Search for the cell housing the specified text and yield its [x, y] center coordinate. 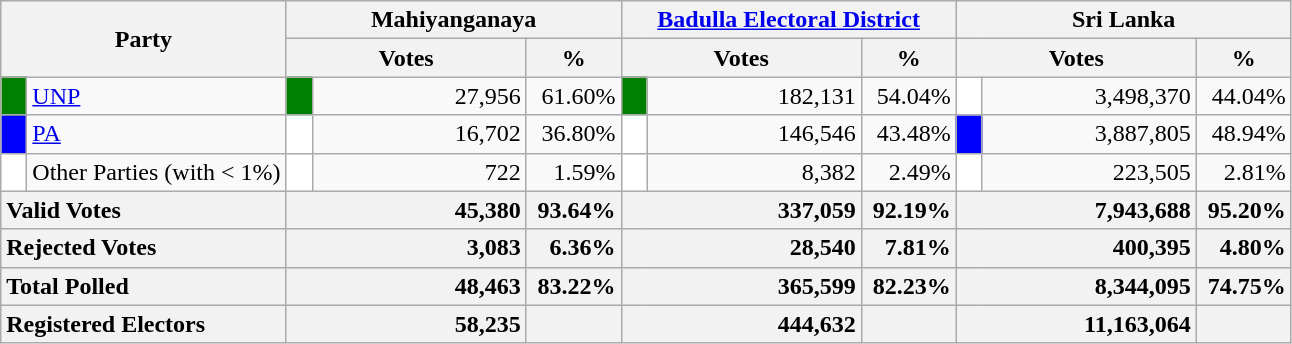
1.59% [574, 172]
4.80% [1244, 248]
44.04% [1244, 96]
444,632 [741, 324]
UNP [156, 96]
722 [419, 172]
PA [156, 134]
Party [144, 39]
48.94% [1244, 134]
83.22% [574, 286]
Sri Lanka [1124, 20]
8,344,095 [1076, 286]
2.81% [1244, 172]
8,382 [754, 172]
Badulla Electoral District [788, 20]
7,943,688 [1076, 210]
337,059 [741, 210]
Total Polled [144, 286]
58,235 [406, 324]
43.48% [908, 134]
400,395 [1076, 248]
223,505 [1089, 172]
3,498,370 [1089, 96]
95.20% [1244, 210]
182,131 [754, 96]
61.60% [574, 96]
11,163,064 [1076, 324]
45,380 [406, 210]
3,887,805 [1089, 134]
365,599 [741, 286]
Valid Votes [144, 210]
54.04% [908, 96]
74.75% [1244, 286]
3,083 [406, 248]
93.64% [574, 210]
6.36% [574, 248]
92.19% [908, 210]
36.80% [574, 134]
16,702 [419, 134]
28,540 [741, 248]
48,463 [406, 286]
2.49% [908, 172]
7.81% [908, 248]
Mahiyanganaya [454, 20]
146,546 [754, 134]
27,956 [419, 96]
82.23% [908, 286]
Registered Electors [144, 324]
Rejected Votes [144, 248]
Other Parties (with < 1%) [156, 172]
